Search for the cell housing the specified text and yield its [x, y] center coordinate. 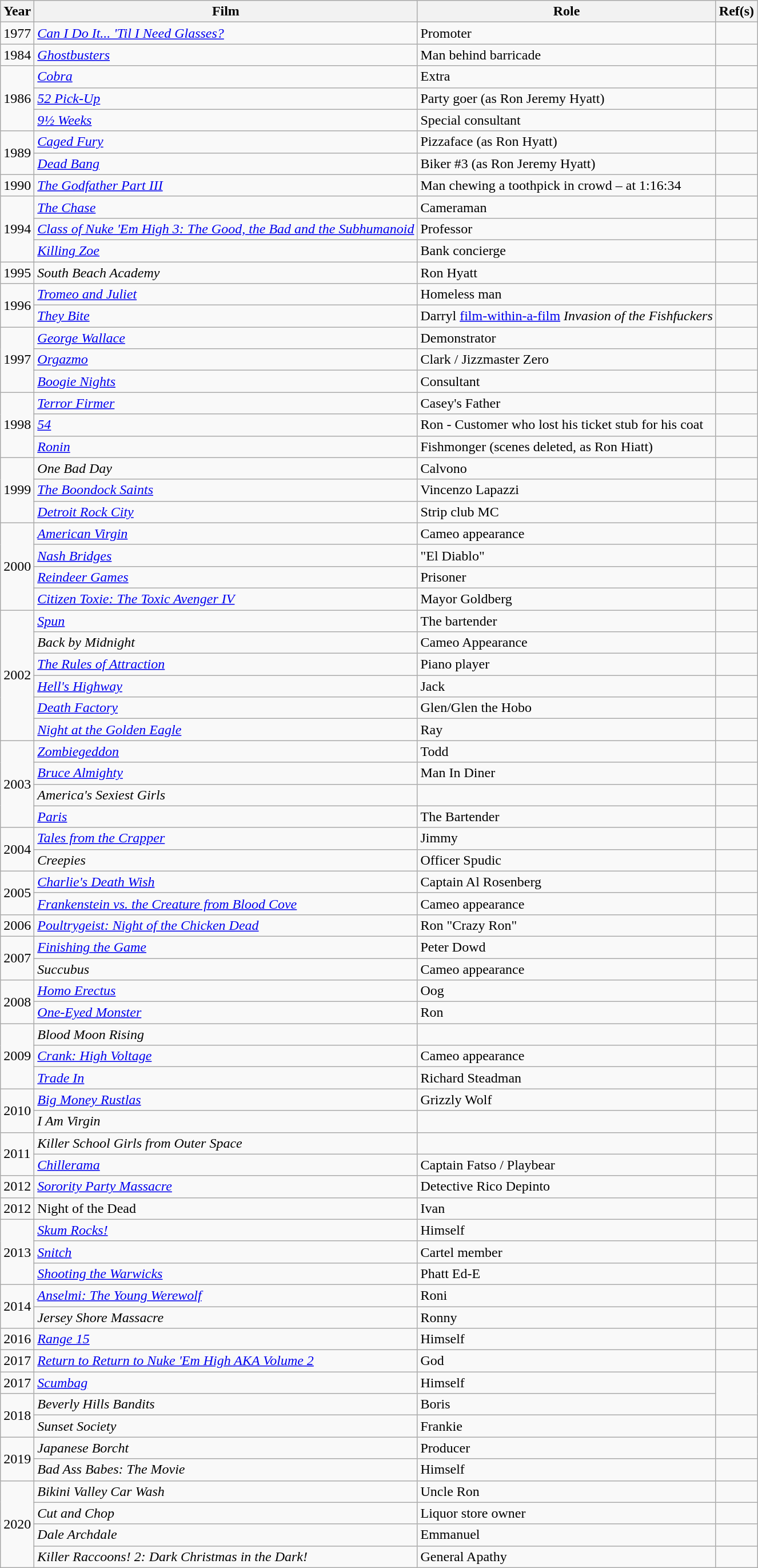
Zombiegeddon [226, 751]
Prisoner [566, 577]
Ivan [566, 1208]
Finishing the Game [226, 947]
The Bartender [566, 817]
Big Money Rustlas [226, 1100]
Ron - Customer who lost his ticket stub for his coat [566, 425]
2004 [17, 849]
Producer [566, 1448]
One-Eyed Monster [226, 1013]
1994 [17, 229]
Calvono [566, 468]
Ray [566, 730]
Bruce Almighty [226, 773]
Succubus [226, 969]
1995 [17, 273]
Ronny [566, 1317]
2016 [17, 1339]
Cameraman [566, 207]
Shooting the Warwicks [226, 1273]
Pizzaface (as Ron Hyatt) [566, 142]
Mayor Goldberg [566, 599]
Paris [226, 817]
Man chewing a toothpick in crowd – at 1:16:34 [566, 185]
Caged Fury [226, 142]
2013 [17, 1252]
Scumbag [226, 1383]
1990 [17, 185]
Oog [566, 991]
2010 [17, 1111]
Detective Rico Depinto [566, 1187]
2006 [17, 925]
Extra [566, 77]
Can I Do It... 'Til I Need Glasses? [226, 33]
1986 [17, 98]
Ron [566, 1013]
Dale Archdale [226, 1535]
Charlie's Death Wish [226, 882]
2008 [17, 1002]
Vincenzo Lapazzi [566, 490]
Professor [566, 229]
9½ Weeks [226, 120]
Jack [566, 686]
Cut and Chop [226, 1513]
Blood Moon Rising [226, 1034]
Detroit Rock City [226, 512]
52 Pick-Up [226, 98]
Promoter [566, 33]
Range 15 [226, 1339]
Terror Firmer [226, 403]
Death Factory [226, 708]
General Apathy [566, 1557]
Trade In [226, 1078]
Orgazmo [226, 360]
Bank concierge [566, 250]
Officer Spudic [566, 860]
Boogie Nights [226, 381]
Tales from the Crapper [226, 838]
Anselmi: The Young Werewolf [226, 1295]
Return to Return to Nuke 'Em High AKA Volume 2 [226, 1361]
Nash Bridges [226, 555]
Party goer (as Ron Jeremy Hyatt) [566, 98]
2002 [17, 675]
Killing Zoe [226, 250]
2014 [17, 1306]
Bikini Valley Car Wash [226, 1491]
Grizzly Wolf [566, 1100]
Film [226, 11]
One Bad Day [226, 468]
1977 [17, 33]
America's Sexiest Girls [226, 795]
Piano player [566, 664]
1998 [17, 425]
Cobra [226, 77]
Liquor store owner [566, 1513]
Creepies [226, 860]
Year [17, 11]
2011 [17, 1154]
George Wallace [226, 338]
Poultrygeist: Night of the Chicken Dead [226, 925]
The Rules of Attraction [226, 664]
Homo Erectus [226, 991]
"El Diablo" [566, 555]
Killer Raccoons! 2: Dark Christmas in the Dark! [226, 1557]
2020 [17, 1524]
Fishmonger (scenes deleted, as Ron Hiatt) [566, 447]
Richard Steadman [566, 1078]
2000 [17, 566]
Hell's Highway [226, 686]
Citizen Toxie: The Toxic Avenger IV [226, 599]
Todd [566, 751]
Spun [226, 620]
Japanese Borcht [226, 1448]
American Virgin [226, 534]
Ghostbusters [226, 55]
Uncle Ron [566, 1491]
Crank: High Voltage [226, 1056]
Consultant [566, 381]
2005 [17, 893]
Emmanuel [566, 1535]
Cameo Appearance [566, 643]
Special consultant [566, 120]
Clark / Jizzmaster Zero [566, 360]
Frankie [566, 1426]
2007 [17, 958]
South Beach Academy [226, 273]
Roni [566, 1295]
Peter Dowd [566, 947]
Reindeer Games [226, 577]
Ron Hyatt [566, 273]
Night at the Golden Eagle [226, 730]
Ron "Crazy Ron" [566, 925]
Killer School Girls from Outer Space [226, 1143]
The Godfather Part III [226, 185]
2009 [17, 1056]
Biker #3 (as Ron Jeremy Hyatt) [566, 164]
Skum Rocks! [226, 1230]
Ref(s) [736, 11]
The Chase [226, 207]
Boris [566, 1404]
Back by Midnight [226, 643]
They Bite [226, 316]
Glen/Glen the Hobo [566, 708]
Captain Al Rosenberg [566, 882]
54 [226, 425]
Casey's Father [566, 403]
Chillerama [226, 1165]
The bartender [566, 620]
Jersey Shore Massacre [226, 1317]
Ronin [226, 447]
2019 [17, 1459]
Snitch [226, 1252]
Strip club MC [566, 512]
2003 [17, 784]
Sorority Party Massacre [226, 1187]
The Boondock Saints [226, 490]
1997 [17, 360]
Captain Fatso / Playbear [566, 1165]
Night of the Dead [226, 1208]
Sunset Society [226, 1426]
Dead Bang [226, 164]
Jimmy [566, 838]
1989 [17, 153]
Frankenstein vs. the Creature from Blood Cove [226, 904]
Role [566, 11]
1999 [17, 490]
Phatt Ed-E [566, 1273]
God [566, 1361]
Tromeo and Juliet [226, 295]
Homeless man [566, 295]
Beverly Hills Bandits [226, 1404]
Darryl film-within-a-film Invasion of the Fishfuckers [566, 316]
I Am Virgin [226, 1121]
Cartel member [566, 1252]
Class of Nuke 'Em High 3: The Good, the Bad and the Subhumanoid [226, 229]
Demonstrator [566, 338]
Bad Ass Babes: The Movie [226, 1470]
1996 [17, 305]
Man In Diner [566, 773]
Man behind barricade [566, 55]
1984 [17, 55]
2018 [17, 1415]
